Search for the cell housing the specified text and yield its (x, y) center coordinate. 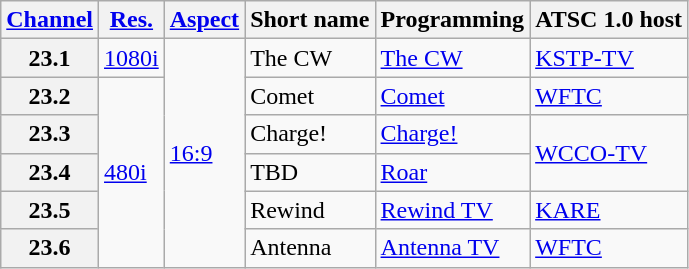
KSTP-TV (609, 58)
Rewind TV (452, 210)
TBD (310, 172)
23.2 (50, 96)
WCCO-TV (609, 153)
23.4 (50, 172)
Antenna TV (452, 248)
480i (132, 172)
1080i (132, 58)
Programming (452, 20)
Channel (50, 20)
Aspect (204, 20)
23.6 (50, 248)
Short name (310, 20)
KARE (609, 210)
Rewind (310, 210)
23.5 (50, 210)
Antenna (310, 248)
23.1 (50, 58)
23.3 (50, 134)
ATSC 1.0 host (609, 20)
Roar (452, 172)
16:9 (204, 153)
Res. (132, 20)
